From the cell containing the given text, extract its center point as [x, y] coordinate. 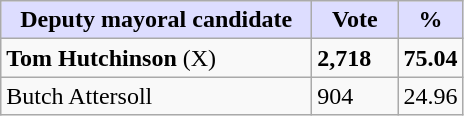
904 [355, 96]
Deputy mayoral candidate [156, 20]
Vote [355, 20]
Butch Attersoll [156, 96]
% [430, 20]
75.04 [430, 58]
24.96 [430, 96]
Tom Hutchinson (X) [156, 58]
2,718 [355, 58]
